Output the [X, Y] coordinate of the center of the cell containing the given text.  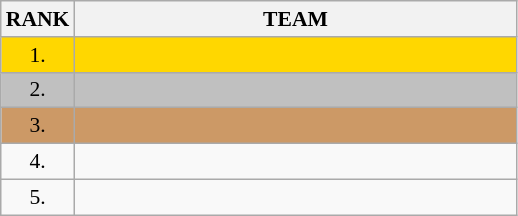
3. [38, 126]
5. [38, 197]
RANK [38, 19]
4. [38, 162]
1. [38, 55]
2. [38, 90]
TEAM [295, 19]
